Provide the [X, Y] coordinate of the cell's center where the given text is located.  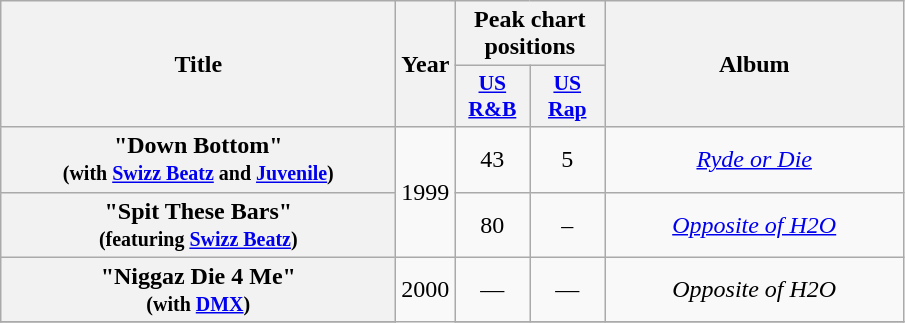
"Down Bottom"(with Swizz Beatz and Juvenile) [198, 160]
"Niggaz Die 4 Me"(with DMX) [198, 290]
Title [198, 64]
– [568, 224]
Album [754, 64]
US Rap [568, 96]
Year [426, 64]
"Spit These Bars"(featuring Swizz Beatz) [198, 224]
2000 [426, 290]
Ryde or Die [754, 160]
Peak chart positions [530, 34]
US R&B [492, 96]
43 [492, 160]
1999 [426, 192]
80 [492, 224]
5 [568, 160]
